Identify which cell holds the provided text, then report its (x, y) central coordinate. 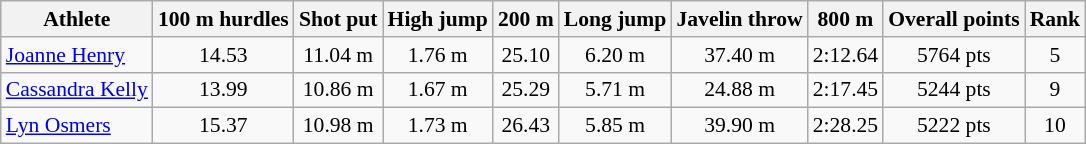
Javelin throw (739, 19)
Lyn Osmers (77, 126)
High jump (438, 19)
Rank (1056, 19)
9 (1056, 90)
Overall points (954, 19)
25.10 (526, 55)
Shot put (338, 19)
Joanne Henry (77, 55)
2:28.25 (846, 126)
5.85 m (616, 126)
24.88 m (739, 90)
10 (1056, 126)
13.99 (224, 90)
800 m (846, 19)
Cassandra Kelly (77, 90)
10.98 m (338, 126)
26.43 (526, 126)
37.40 m (739, 55)
2:12.64 (846, 55)
2:17.45 (846, 90)
5.71 m (616, 90)
Long jump (616, 19)
5244 pts (954, 90)
6.20 m (616, 55)
100 m hurdles (224, 19)
1.76 m (438, 55)
11.04 m (338, 55)
25.29 (526, 90)
5764 pts (954, 55)
Athlete (77, 19)
1.73 m (438, 126)
200 m (526, 19)
39.90 m (739, 126)
14.53 (224, 55)
5 (1056, 55)
10.86 m (338, 90)
5222 pts (954, 126)
1.67 m (438, 90)
15.37 (224, 126)
